Pinpoint the cell where the given text exists, returning its (X, Y) midpoint coordinate. 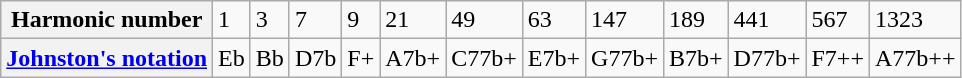
49 (484, 20)
Eb (232, 58)
F+ (361, 58)
3 (270, 20)
7 (315, 20)
189 (696, 20)
1 (232, 20)
1323 (914, 20)
A77b++ (914, 58)
147 (625, 20)
63 (554, 20)
D77b+ (767, 58)
D7b (315, 58)
B7b+ (696, 58)
Johnston's notation (107, 58)
Harmonic number (107, 20)
F7++ (838, 58)
A7b+ (413, 58)
E7b+ (554, 58)
567 (838, 20)
C77b+ (484, 58)
21 (413, 20)
9 (361, 20)
G77b+ (625, 58)
Bb (270, 58)
441 (767, 20)
